Scan for the cell matching the given text and deliver its [X, Y] coordinate at center. 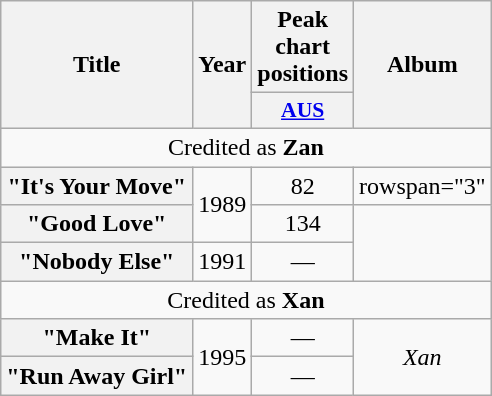
"Run Away Girl" [97, 376]
1989 [222, 204]
AUS [303, 111]
Credited as Zan [246, 147]
Peak chart positions [303, 47]
Year [222, 65]
1995 [222, 357]
1991 [222, 262]
Title [97, 65]
"Good Love" [97, 224]
"Nobody Else" [97, 262]
Credited as Xan [246, 300]
134 [303, 224]
rowspan="3" [423, 185]
82 [303, 185]
Xan [423, 357]
Album [423, 65]
"It's Your Move" [97, 185]
"Make It" [97, 338]
